Output the (X, Y) coordinate of the center of the cell containing the given text.  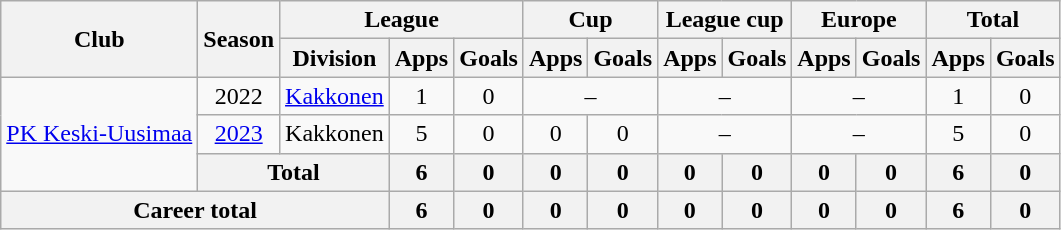
Division (335, 58)
League (402, 20)
League cup (725, 20)
Club (100, 39)
2023 (239, 134)
Season (239, 39)
2022 (239, 96)
Europe (859, 20)
Cup (590, 20)
Career total (195, 210)
PK Keski-Uusimaa (100, 134)
